Find where the given text appears and provide that cell's center as [X, Y] coordinate. 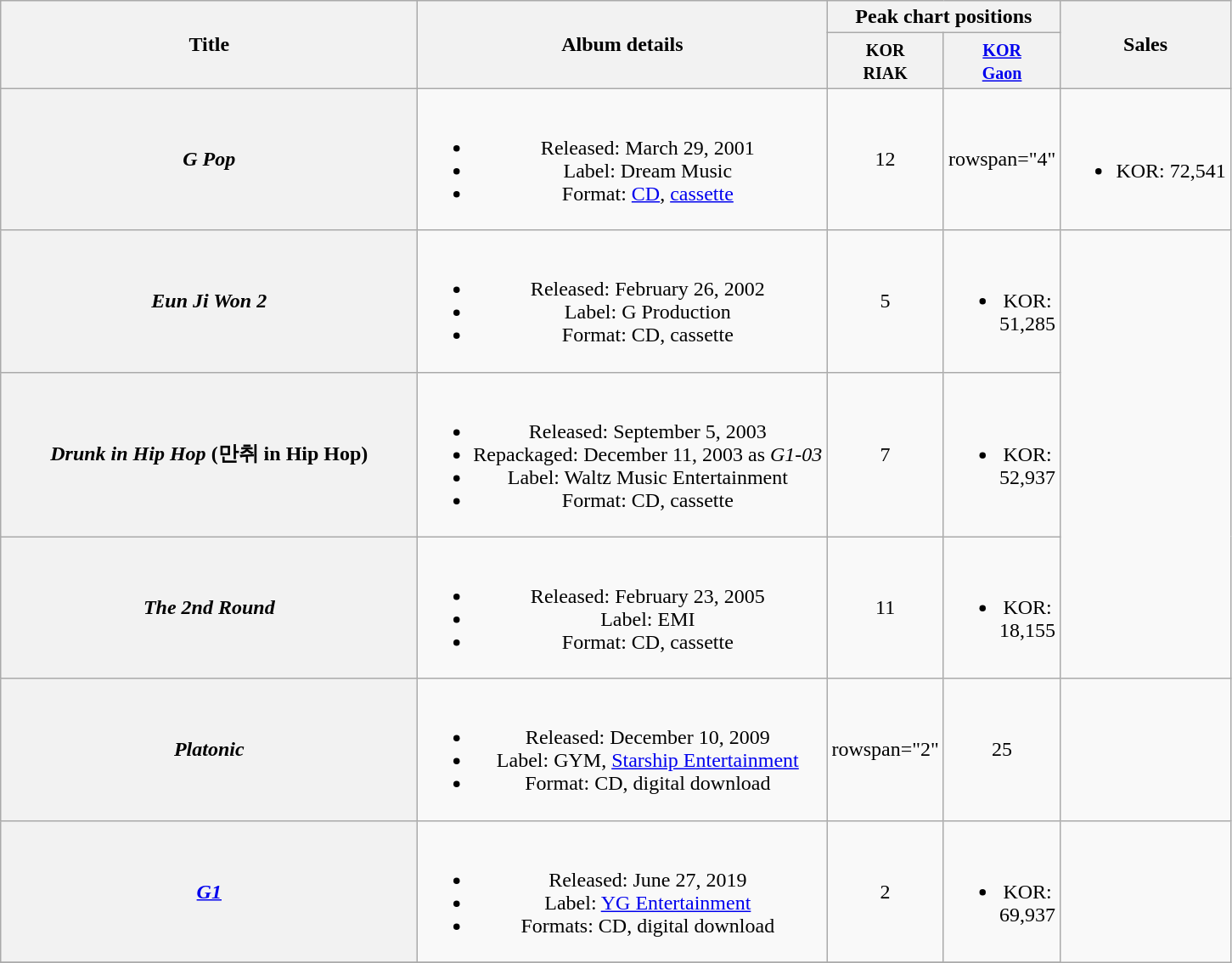
Released: February 23, 2005Label: EMIFormat: CD, cassette [622, 608]
KOR: 52,937 [1002, 454]
Released: February 26, 2002Label: G ProductionFormat: CD, cassette [622, 301]
Released: March 29, 2001Label: Dream MusicFormat: CD, cassette [622, 160]
Sales [1145, 44]
7 [886, 454]
Album details [622, 44]
The 2nd Round [209, 608]
2 [886, 892]
KOR: 72,541 [1145, 160]
Drunk in Hip Hop (만취 in Hip Hop) [209, 454]
KORRIAK [886, 61]
11 [886, 608]
12 [886, 160]
Peak chart positions [944, 17]
Released: September 5, 2003Repackaged: December 11, 2003 as G1-03Label: Waltz Music EntertainmentFormat: CD, cassette [622, 454]
25 [1002, 749]
Title [209, 44]
G1 [209, 892]
KOR: 18,155 [1002, 608]
KOR: 69,937 [1002, 892]
rowspan="2" [886, 749]
rowspan="4" [1002, 160]
Released: December 10, 2009Label: GYM, Starship EntertainmentFormat: CD, digital download [622, 749]
G Pop [209, 160]
5 [886, 301]
KOR: 51,285 [1002, 301]
Platonic [209, 749]
Eun Ji Won 2 [209, 301]
Released: June 27, 2019Label: YG EntertainmentFormats: CD, digital download [622, 892]
KORGaon [1002, 61]
